Search for the cell housing the specified text and yield its [X, Y] center coordinate. 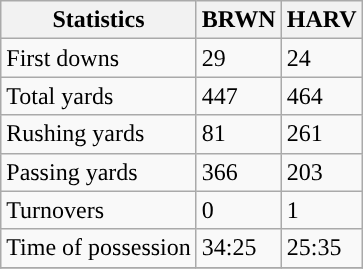
29 [238, 58]
Passing yards [99, 172]
0 [238, 210]
24 [322, 58]
Rushing yards [99, 134]
HARV [322, 20]
Time of possession [99, 248]
1 [322, 210]
25:35 [322, 248]
First downs [99, 58]
34:25 [238, 248]
BRWN [238, 20]
261 [322, 134]
81 [238, 134]
Turnovers [99, 210]
464 [322, 96]
Total yards [99, 96]
Statistics [99, 20]
366 [238, 172]
447 [238, 96]
203 [322, 172]
